Return (x, y) of the center of cell containing provided text 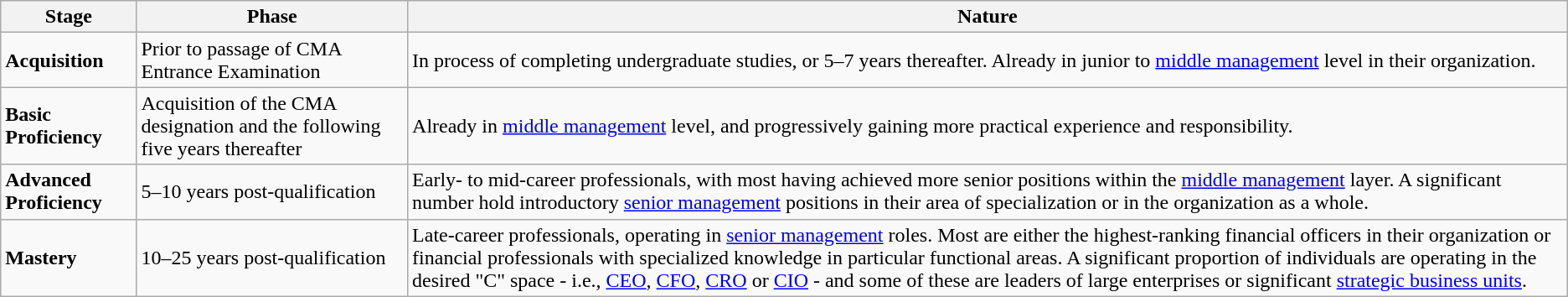
Nature (988, 17)
In process of completing undergraduate studies, or 5–7 years thereafter. Already in junior to middle management level in their organization. (988, 60)
10–25 years post-qualification (272, 258)
Acquisition (69, 60)
Acquisition of the CMA designation and the following five years thereafter (272, 126)
Prior to passage of CMA Entrance Examination (272, 60)
Already in middle management level, and progressively gaining more practical experience and responsibility. (988, 126)
Mastery (69, 258)
Basic Proficiency (69, 126)
Phase (272, 17)
Advanced Proficiency (69, 191)
5–10 years post-qualification (272, 191)
Stage (69, 17)
